Find where the given text appears and provide that cell's center as (x, y) coordinate. 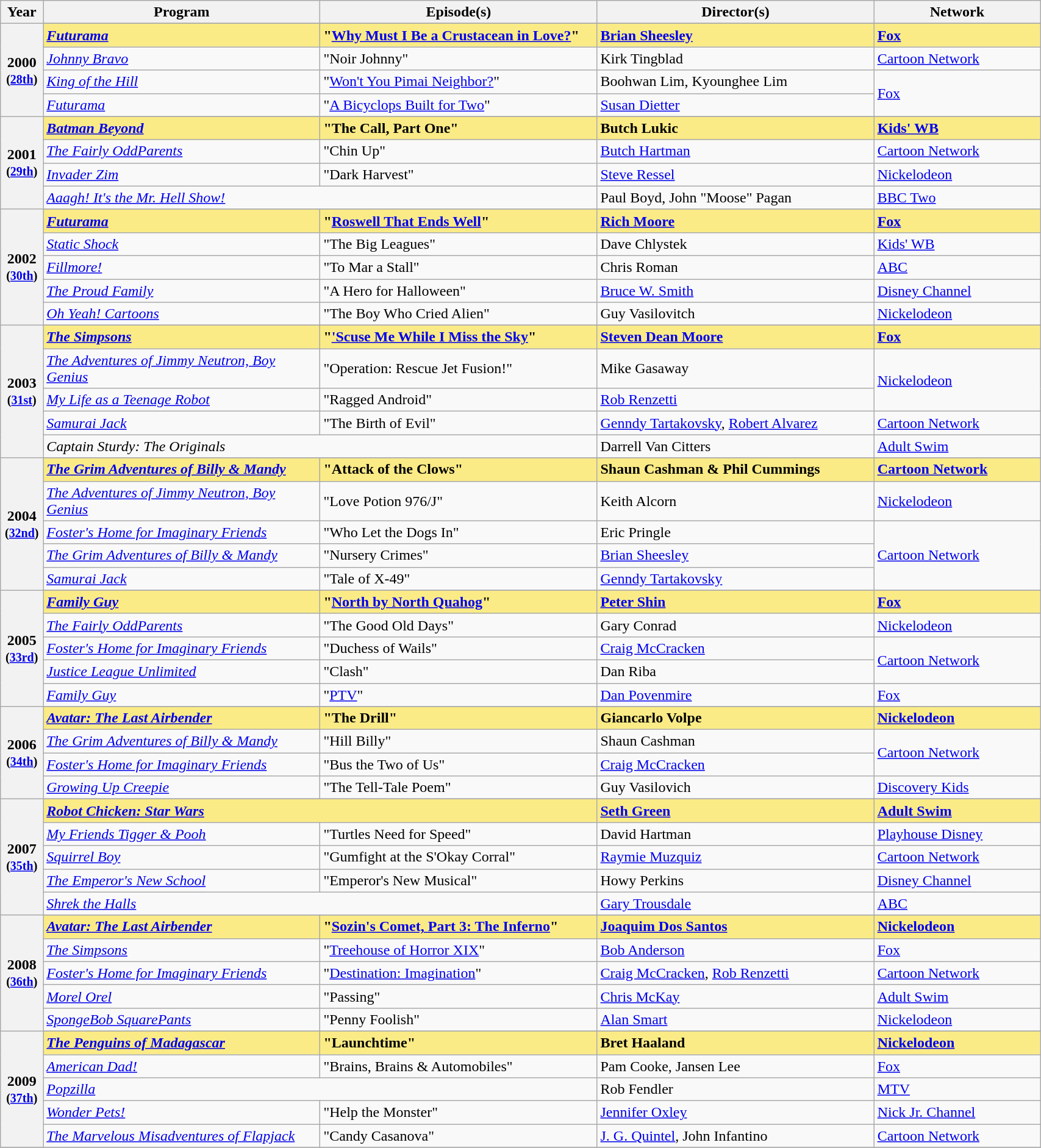
"Love Potion 976/J" (459, 501)
"Passing" (459, 996)
Steven Dean Moore (735, 337)
Dave Chlystek (735, 244)
American Dad! (182, 1066)
Bret Haaland (735, 1043)
"Help the Monster" (459, 1113)
"Treehouse of Horror XIX" (459, 950)
"Attack of the Clows" (459, 469)
"PTV" (459, 694)
J. G. Quintel, John Infantino (735, 1136)
Shaun Cashman (735, 741)
"Turtles Need for Speed" (459, 834)
My Friends Tigger & Pooh (182, 834)
"A Hero for Halloween" (459, 291)
Batman Beyond (182, 128)
Susan Dietter (735, 105)
"Sozin's Comet, Part 3: The Inferno" (459, 927)
Episode(s) (459, 12)
Gary Conrad (735, 625)
Joaquim Dos Santos (735, 927)
"Won't You Pimai Neighbor?" (459, 82)
Oh Yeah! Cartoons (182, 314)
2006 (34th) (22, 753)
Growing Up Creepie (182, 788)
Alan Smart (735, 1019)
Chris Roman (735, 267)
"Who Let the Dogs In" (459, 532)
Shrek the Halls (320, 904)
Seth Green (735, 811)
Static Shock (182, 244)
"Tale of X-49" (459, 579)
"Noir Johnny" (459, 59)
Discovery Kids (957, 788)
The Marvelous Misadventures of Flapjack (182, 1136)
"Hill Billy" (459, 741)
"Roswell That Ends Well" (459, 221)
Chris McKay (735, 996)
Butch Lukic (735, 128)
"Candy Casanova" (459, 1136)
"Clash" (459, 671)
"Why Must I Be a Crustacean in Love?" (459, 35)
Dan Riba (735, 671)
2009 (37th) (22, 1089)
2003 (31st) (22, 391)
Darrell Van Citters (735, 446)
2002 (30th) (22, 267)
Wonder Pets! (182, 1113)
2008 (36th) (22, 973)
Fillmore! (182, 267)
"Penny Foolish" (459, 1019)
"The Big Leagues" (459, 244)
Captain Sturdy: The Originals (320, 446)
My Life as a Teenage Robot (182, 400)
"To Mar a Stall" (459, 267)
Gary Trousdale (735, 904)
Year (22, 12)
Playhouse Disney (957, 834)
"Emperor's New Musical" (459, 880)
Director(s) (735, 12)
"Destination: Imagination" (459, 973)
Johnny Bravo (182, 59)
"The Birth of Evil" (459, 423)
"Chin Up" (459, 151)
Network (957, 12)
2005 (33rd) (22, 648)
"'Scuse Me While I Miss the Sky" (459, 337)
Aaagh! It's the Mr. Hell Show! (320, 198)
Steve Ressel (735, 174)
"Dark Harvest" (459, 174)
Jennifer Oxley (735, 1113)
SpongeBob SquarePants (182, 1019)
The Emperor's New School (182, 880)
MTV (957, 1089)
Squirrel Boy (182, 857)
Bob Anderson (735, 950)
Rob Fendler (735, 1089)
Craig McCracken, Rob Renzetti (735, 973)
Peter Shin (735, 602)
The Penguins of Madagascar (182, 1043)
Paul Boyd, John "Moose" Pagan (735, 198)
The Proud Family (182, 291)
Eric Pringle (735, 532)
"The Good Old Days" (459, 625)
"Ragged Android" (459, 400)
Nick Jr. Channel (957, 1113)
"Gumfight at the S'Okay Corral" (459, 857)
Bruce W. Smith (735, 291)
"North by North Quahog" (459, 602)
Program (182, 12)
Rich Moore (735, 221)
"Operation: Rescue Jet Fusion!" (459, 368)
Morel Orel (182, 996)
King of the Hill (182, 82)
Genndy Tartakovsky, Robert Alvarez (735, 423)
"Brains, Brains & Automobiles" (459, 1066)
Butch Hartman (735, 151)
Genndy Tartakovsky (735, 579)
Justice League Unlimited (182, 671)
2000 (28th) (22, 70)
Boohwan Lim, Kyounghee Lim (735, 82)
2001 (29th) (22, 163)
Keith Alcorn (735, 501)
Giancarlo Volpe (735, 718)
Shaun Cashman & Phil Cummings (735, 469)
2004 (32nd) (22, 524)
Kirk Tingblad (735, 59)
"The Drill" (459, 718)
"The Boy Who Cried Alien" (459, 314)
Howy Perkins (735, 880)
Rob Renzetti (735, 400)
"Bus the Two of Us" (459, 765)
Mike Gasaway (735, 368)
"Duchess of Wails" (459, 648)
"Nursery Crimes" (459, 555)
Dan Povenmire (735, 694)
Raymie Muzquiz (735, 857)
"The Tell-Tale Poem" (459, 788)
Pam Cooke, Jansen Lee (735, 1066)
"Launchtime" (459, 1043)
BBC Two (957, 198)
Popzilla (320, 1089)
2007 (35th) (22, 857)
Guy Vasilovich (735, 788)
Robot Chicken: Star Wars (320, 811)
"A Bicyclops Built for Two" (459, 105)
"The Call, Part One" (459, 128)
David Hartman (735, 834)
Guy Vasilovitch (735, 314)
Invader Zim (182, 174)
